Find where the given text appears and provide that cell's center as (X, Y) coordinate. 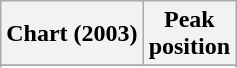
Peak position (189, 34)
Chart (2003) (72, 34)
